From the cell containing the given text, extract its center point as (X, Y) coordinate. 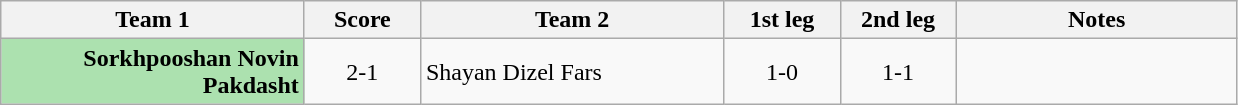
1-0 (782, 72)
Team 2 (572, 20)
Notes (1096, 20)
1st leg (782, 20)
1-1 (898, 72)
Team 1 (153, 20)
Shayan Dizel Fars (572, 72)
Score (362, 20)
2-1 (362, 72)
Sorkhpooshan Novin Pakdasht (153, 72)
2nd leg (898, 20)
